Provide the [X, Y] coordinate of the cell's center where the given text is located.  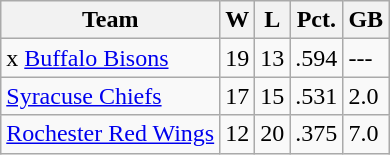
20 [272, 134]
.531 [316, 96]
.594 [316, 58]
x Buffalo Bisons [110, 58]
13 [272, 58]
Rochester Red Wings [110, 134]
Syracuse Chiefs [110, 96]
L [272, 20]
--- [366, 58]
2.0 [366, 96]
GB [366, 20]
W [238, 20]
12 [238, 134]
15 [272, 96]
.375 [316, 134]
19 [238, 58]
7.0 [366, 134]
Team [110, 20]
Pct. [316, 20]
17 [238, 96]
